Locate the cell with the specified text and output its [x, y] center coordinate. 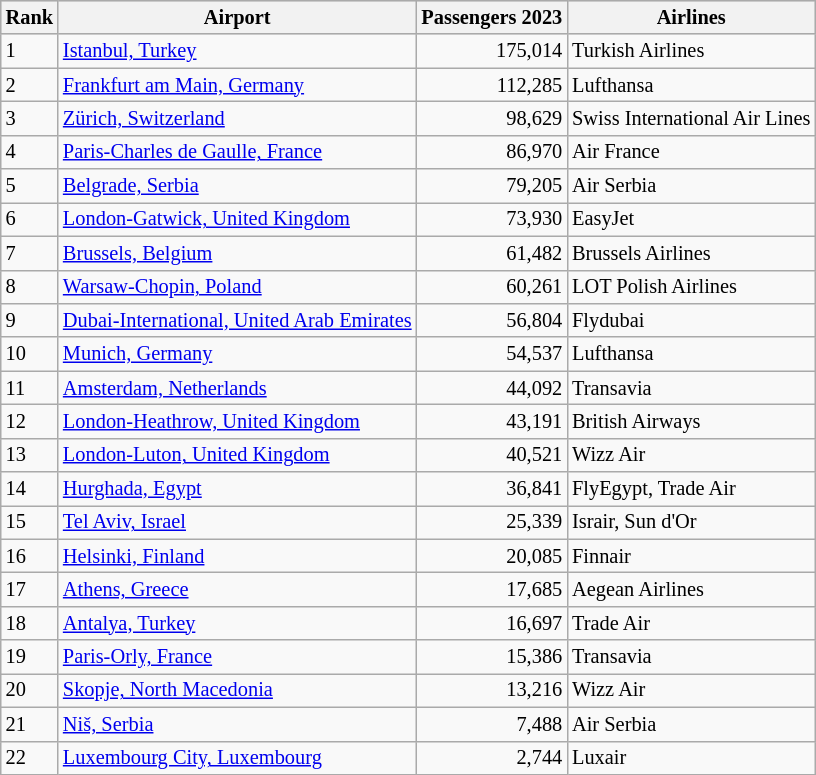
Swiss International Air Lines [691, 118]
Helsinki, Finland [237, 556]
FlyEgypt, Trade Air [691, 489]
Rank [30, 17]
Brussels Airlines [691, 253]
73,930 [492, 219]
Aegean Airlines [691, 589]
Munich, Germany [237, 354]
LOT Polish Airlines [691, 287]
20,085 [492, 556]
43,191 [492, 421]
12 [30, 421]
21 [30, 724]
London-Heathrow, United Kingdom [237, 421]
56,804 [492, 320]
Paris-Orly, France [237, 657]
EasyJet [691, 219]
Air France [691, 152]
79,205 [492, 186]
5 [30, 186]
40,521 [492, 455]
54,537 [492, 354]
8 [30, 287]
Turkish Airlines [691, 51]
44,092 [492, 388]
61,482 [492, 253]
Istanbul, Turkey [237, 51]
11 [30, 388]
Amsterdam, Netherlands [237, 388]
36,841 [492, 489]
Luxembourg City, Luxembourg [237, 758]
Airport [237, 17]
19 [30, 657]
Finnair [691, 556]
13,216 [492, 690]
22 [30, 758]
1 [30, 51]
Skopje, North Macedonia [237, 690]
Zürich, Switzerland [237, 118]
Antalya, Turkey [237, 623]
4 [30, 152]
25,339 [492, 522]
Niš, Serbia [237, 724]
112,285 [492, 85]
Flydubai [691, 320]
Paris-Charles de Gaulle, France [237, 152]
Belgrade, Serbia [237, 186]
Athens, Greece [237, 589]
7 [30, 253]
17,685 [492, 589]
20 [30, 690]
Passengers 2023 [492, 17]
Tel Aviv, Israel [237, 522]
86,970 [492, 152]
Hurghada, Egypt [237, 489]
10 [30, 354]
Warsaw-Chopin, Poland [237, 287]
2 [30, 85]
14 [30, 489]
175,014 [492, 51]
Frankfurt am Main, Germany [237, 85]
3 [30, 118]
60,261 [492, 287]
Luxair [691, 758]
Brussels, Belgium [237, 253]
15,386 [492, 657]
17 [30, 589]
Israir, Sun d'Or [691, 522]
15 [30, 522]
18 [30, 623]
6 [30, 219]
2,744 [492, 758]
16 [30, 556]
London-Luton, United Kingdom [237, 455]
Trade Air [691, 623]
London-Gatwick, United Kingdom [237, 219]
Dubai-International, United Arab Emirates [237, 320]
98,629 [492, 118]
13 [30, 455]
16,697 [492, 623]
Airlines [691, 17]
7,488 [492, 724]
British Airways [691, 421]
9 [30, 320]
